Capture the cell that displays the provided text and extract its [x, y] central coordinate. 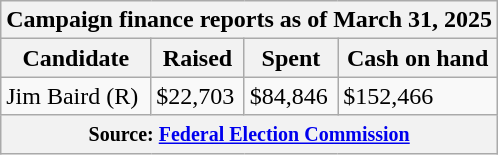
Jim Baird (R) [76, 96]
Source: Federal Election Commission [250, 134]
$84,846 [290, 96]
$152,466 [418, 96]
Raised [198, 58]
Cash on hand [418, 58]
Campaign finance reports as of March 31, 2025 [250, 20]
Candidate [76, 58]
Spent [290, 58]
$22,703 [198, 96]
